Locate the cell with the specified text and output its [x, y] center coordinate. 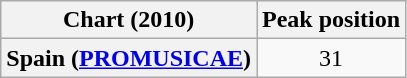
31 [332, 58]
Peak position [332, 20]
Spain (PROMUSICAE) [129, 58]
Chart (2010) [129, 20]
